Locate the cell with the specified text and output its (x, y) center coordinate. 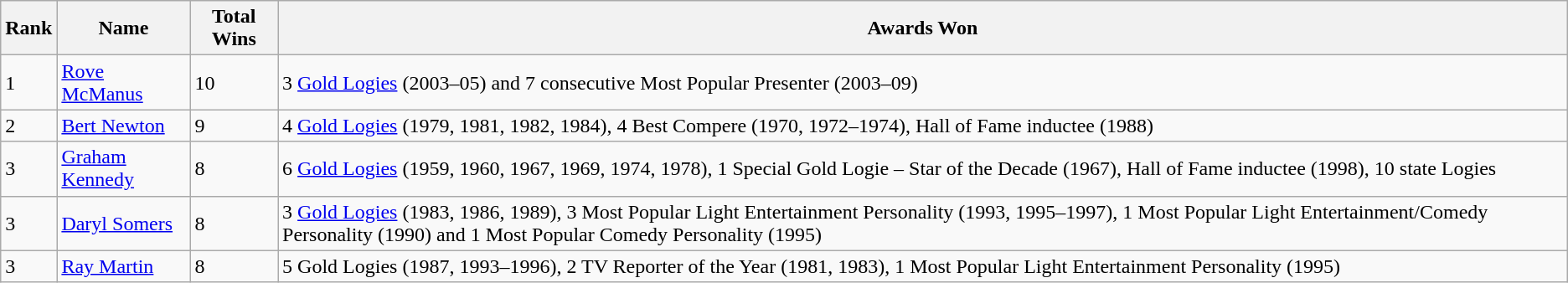
3 Gold Logies (2003–05) and 7 consecutive Most Popular Presenter (2003–09) (923, 82)
9 (235, 126)
Daryl Somers (124, 223)
4 Gold Logies (1979, 1981, 1982, 1984), 4 Best Compere (1970, 1972–1974), Hall of Fame inductee (1988) (923, 126)
Ray Martin (124, 266)
Awards Won (923, 28)
1 (28, 82)
Name (124, 28)
10 (235, 82)
Rove McManus (124, 82)
Graham Kennedy (124, 169)
2 (28, 126)
Rank (28, 28)
Bert Newton (124, 126)
5 Gold Logies (1987, 1993–1996), 2 TV Reporter of the Year (1981, 1983), 1 Most Popular Light Entertainment Personality (1995) (923, 266)
Total Wins (235, 28)
6 Gold Logies (1959, 1960, 1967, 1969, 1974, 1978), 1 Special Gold Logie – Star of the Decade (1967), Hall of Fame inductee (1998), 10 state Logies (923, 169)
